Search for the cell housing the specified text and yield its [x, y] center coordinate. 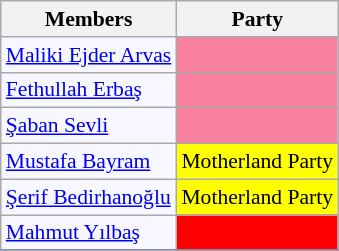
Members [89, 19]
Şaban Sevli [89, 126]
Şerif Bedirhanoğlu [89, 197]
Fethullah Erbaş [89, 90]
Party [257, 19]
Mustafa Bayram [89, 162]
Maliki Ejder Arvas [89, 55]
Mahmut Yılbaş [89, 233]
